Provide the [X, Y] coordinate of the cell's center where the given text is located.  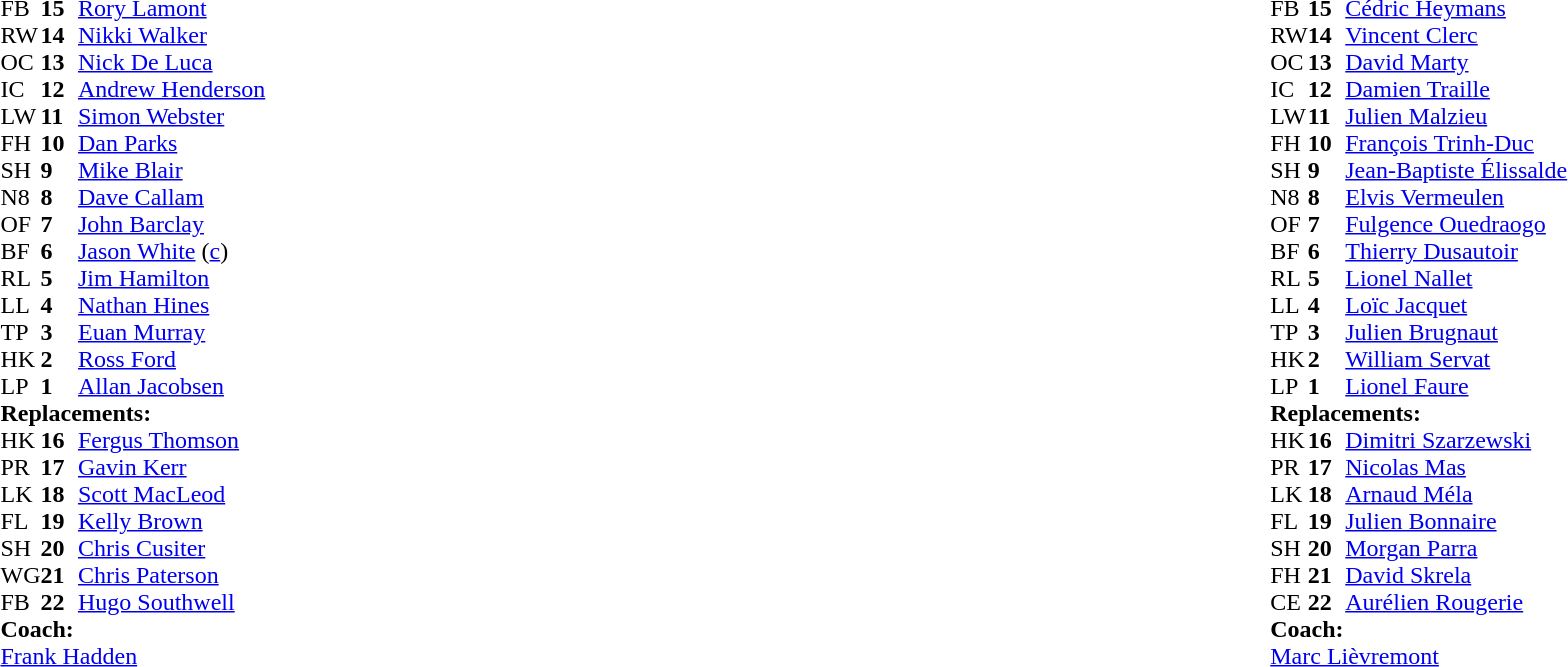
Scott MacLeod [172, 494]
Gavin Kerr [172, 468]
Loïc Jacquet [1456, 306]
Mike Blair [172, 170]
Allan Jacobsen [172, 386]
WG [20, 576]
Nicolas Mas [1456, 468]
Nikki Walker [172, 36]
Dave Callam [172, 198]
Chris Cusiter [172, 548]
FB [20, 602]
Fulgence Ouedraogo [1456, 224]
Vincent Clerc [1456, 36]
Euan Murray [172, 332]
Simon Webster [172, 116]
Julien Malzieu [1456, 116]
Hugo Southwell [172, 602]
David Skrela [1456, 576]
Kelly Brown [172, 522]
Thierry Dusautoir [1456, 252]
Nick De Luca [172, 62]
Chris Paterson [172, 576]
François Trinh-Duc [1456, 144]
Jason White (c) [172, 252]
Morgan Parra [1456, 548]
Aurélien Rougerie [1456, 602]
Andrew Henderson [172, 90]
Julien Brugnaut [1456, 332]
Damien Traille [1456, 90]
Lionel Faure [1456, 386]
Jim Hamilton [172, 278]
Arnaud Méla [1456, 494]
Fergus Thomson [172, 440]
William Servat [1456, 360]
John Barclay [172, 224]
Jean-Baptiste Élissalde [1456, 170]
Nathan Hines [172, 306]
David Marty [1456, 62]
Dimitri Szarzewski [1456, 440]
Dan Parks [172, 144]
Ross Ford [172, 360]
Lionel Nallet [1456, 278]
Julien Bonnaire [1456, 522]
CE [1289, 602]
Elvis Vermeulen [1456, 198]
